Detect which cell encompasses the target text, then output its (X, Y) center coordinate. 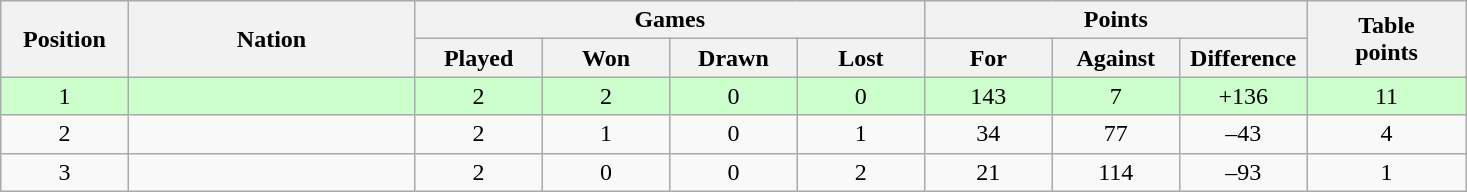
Lost (860, 58)
For (988, 58)
143 (988, 96)
Position (64, 39)
114 (1116, 172)
Difference (1242, 58)
77 (1116, 134)
Drawn (734, 58)
–43 (1242, 134)
Tablepoints (1386, 39)
Played (478, 58)
21 (988, 172)
Against (1116, 58)
–93 (1242, 172)
Nation (272, 39)
Won (606, 58)
Games (670, 20)
3 (64, 172)
34 (988, 134)
+136 (1242, 96)
11 (1386, 96)
4 (1386, 134)
7 (1116, 96)
Points (1116, 20)
